Identify which cell holds the provided text, then report its [X, Y] central coordinate. 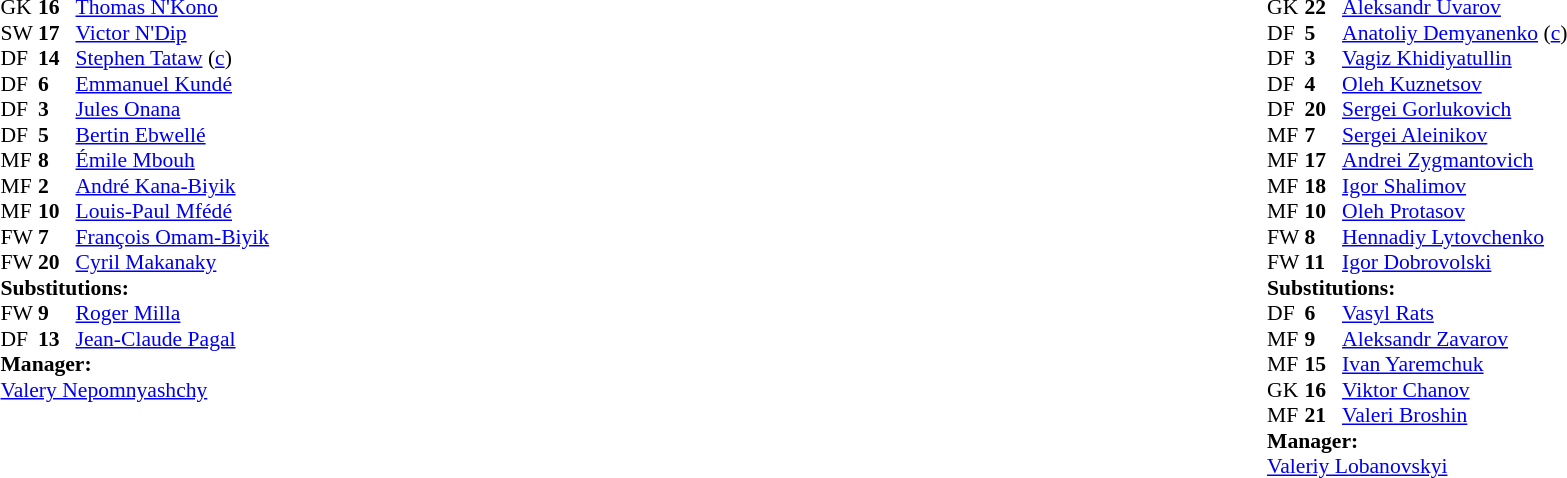
Roger Milla [173, 313]
Emmanuel Kundé [173, 84]
Émile Mbouh [173, 161]
François Omam-Biyik [173, 237]
Valery Nepomnyashchy [134, 390]
Valeri Broshin [1454, 415]
2 [57, 186]
Ivan Yaremchuk [1454, 365]
Igor Dobrovolski [1454, 263]
Vasyl Rats [1454, 313]
Sergei Aleinikov [1454, 135]
SW [19, 33]
4 [1324, 84]
13 [57, 339]
Igor Shalimov [1454, 186]
Sergei Gorlukovich [1454, 109]
Anatoliy Demyanenko (c) [1454, 33]
Viktor Chanov [1454, 390]
16 [1324, 390]
15 [1324, 365]
Jules Onana [173, 109]
Louis-Paul Mfédé [173, 211]
Victor N'Dip [173, 33]
21 [1324, 415]
Stephen Tataw (c) [173, 59]
Andrei Zygmantovich [1454, 161]
Cyril Makanaky [173, 263]
18 [1324, 186]
Aleksandr Zavarov [1454, 339]
GK [1286, 390]
14 [57, 59]
Oleh Protasov [1454, 211]
Oleh Kuznetsov [1454, 84]
Vagiz Khidiyatullin [1454, 59]
Jean-Claude Pagal [173, 339]
André Kana-Biyik [173, 186]
Hennadiy Lytovchenko [1454, 237]
Bertin Ebwellé [173, 135]
11 [1324, 263]
